Output the [x, y] coordinate of the center of the cell containing the given text.  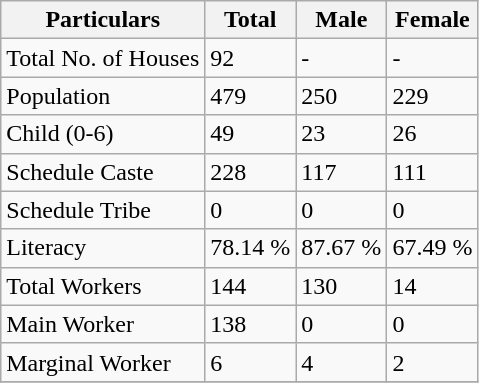
144 [250, 286]
Schedule Tribe [103, 210]
4 [342, 362]
Main Worker [103, 324]
138 [250, 324]
87.67 % [342, 248]
49 [250, 134]
Total Workers [103, 286]
Schedule Caste [103, 172]
111 [432, 172]
6 [250, 362]
Male [342, 20]
250 [342, 96]
Child (0-6) [103, 134]
130 [342, 286]
2 [432, 362]
Population [103, 96]
229 [432, 96]
Female [432, 20]
479 [250, 96]
92 [250, 58]
67.49 % [432, 248]
117 [342, 172]
Total No. of Houses [103, 58]
228 [250, 172]
Total [250, 20]
23 [342, 134]
26 [432, 134]
Marginal Worker [103, 362]
14 [432, 286]
Particulars [103, 20]
78.14 % [250, 248]
Literacy [103, 248]
